Provide the (x, y) coordinate of the cell's center where the given text is located.  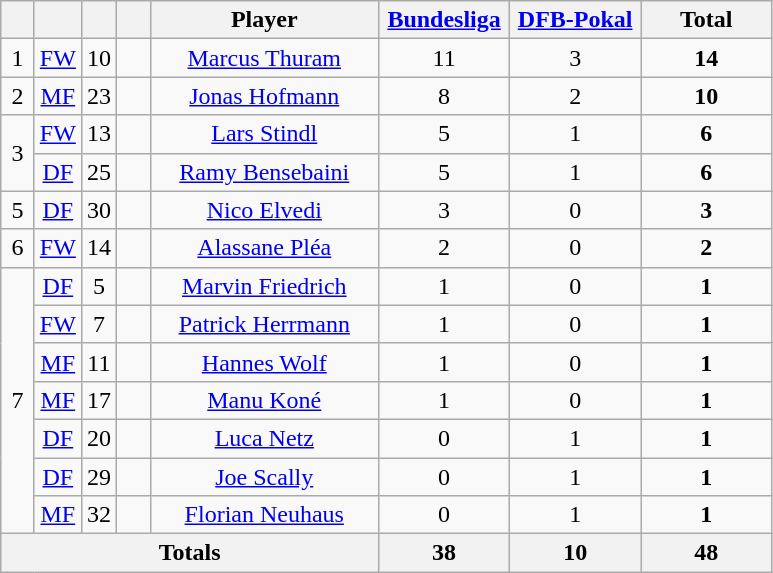
25 (98, 172)
DFB-Pokal (576, 20)
Manu Koné (264, 400)
Joe Scally (264, 477)
Hannes Wolf (264, 362)
Luca Netz (264, 438)
Florian Neuhaus (264, 515)
Marcus Thuram (264, 58)
48 (706, 553)
38 (444, 553)
17 (98, 400)
32 (98, 515)
29 (98, 477)
Total (706, 20)
Bundesliga (444, 20)
Alassane Pléa (264, 248)
23 (98, 96)
30 (98, 210)
Player (264, 20)
Totals (190, 553)
Patrick Herrmann (264, 324)
Marvin Friedrich (264, 286)
8 (444, 96)
Jonas Hofmann (264, 96)
20 (98, 438)
Nico Elvedi (264, 210)
13 (98, 134)
Ramy Bensebaini (264, 172)
Lars Stindl (264, 134)
